Provide the (x, y) coordinate of the cell's center where the given text is located.  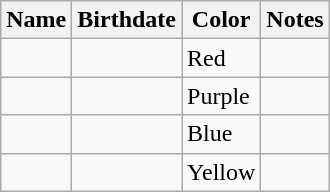
Name (36, 20)
Color (222, 20)
Notes (295, 20)
Purple (222, 96)
Blue (222, 134)
Birthdate (127, 20)
Yellow (222, 172)
Red (222, 58)
